Locate the cell with the specified text and output its (x, y) center coordinate. 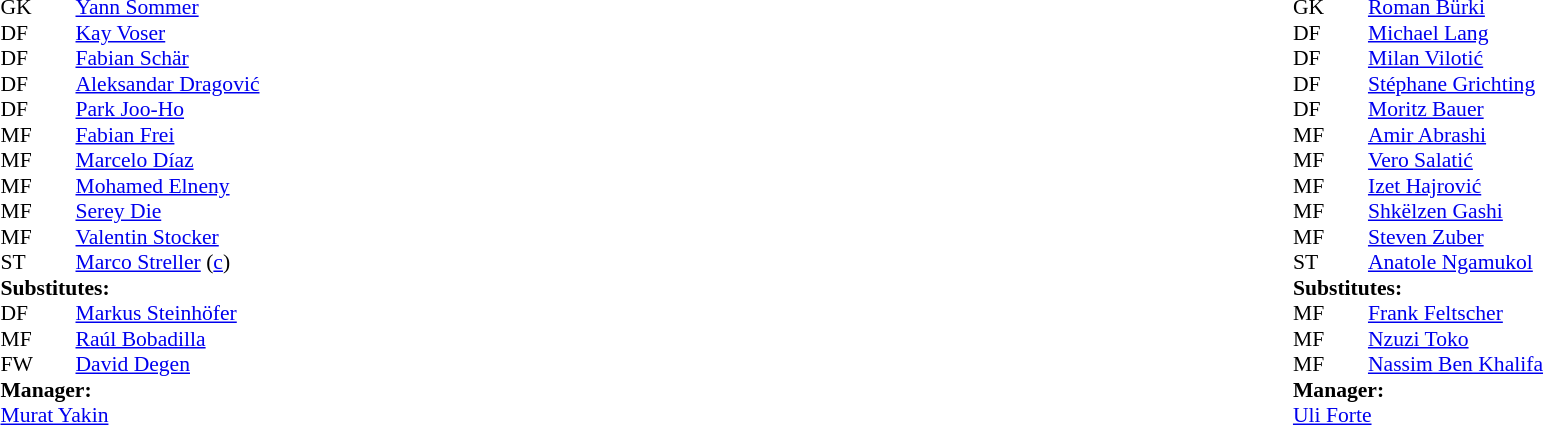
Moritz Bauer (1456, 109)
Stéphane Grichting (1456, 84)
Valentin Stocker (168, 237)
Park Joo-Ho (168, 109)
Amir Abrashi (1456, 135)
Serey Die (168, 211)
Aleksandar Dragović (168, 84)
Michael Lang (1456, 33)
David Degen (168, 365)
Marcelo Díaz (168, 161)
Izet Hajrović (1456, 186)
Mohamed Elneny (168, 186)
Marco Streller (c) (168, 263)
Raúl Bobadilla (168, 339)
Kay Voser (168, 33)
Steven Zuber (1456, 237)
Milan Vilotić (1456, 59)
Fabian Frei (168, 135)
Frank Feltscher (1456, 313)
Nassim Ben Khalifa (1456, 365)
FW (19, 365)
Vero Salatić (1456, 161)
Nzuzi Toko (1456, 339)
Anatole Ngamukol (1456, 263)
Shkëlzen Gashi (1456, 211)
Markus Steinhöfer (168, 313)
Fabian Schär (168, 59)
